Pinpoint the cell where the given text exists, returning its [x, y] midpoint coordinate. 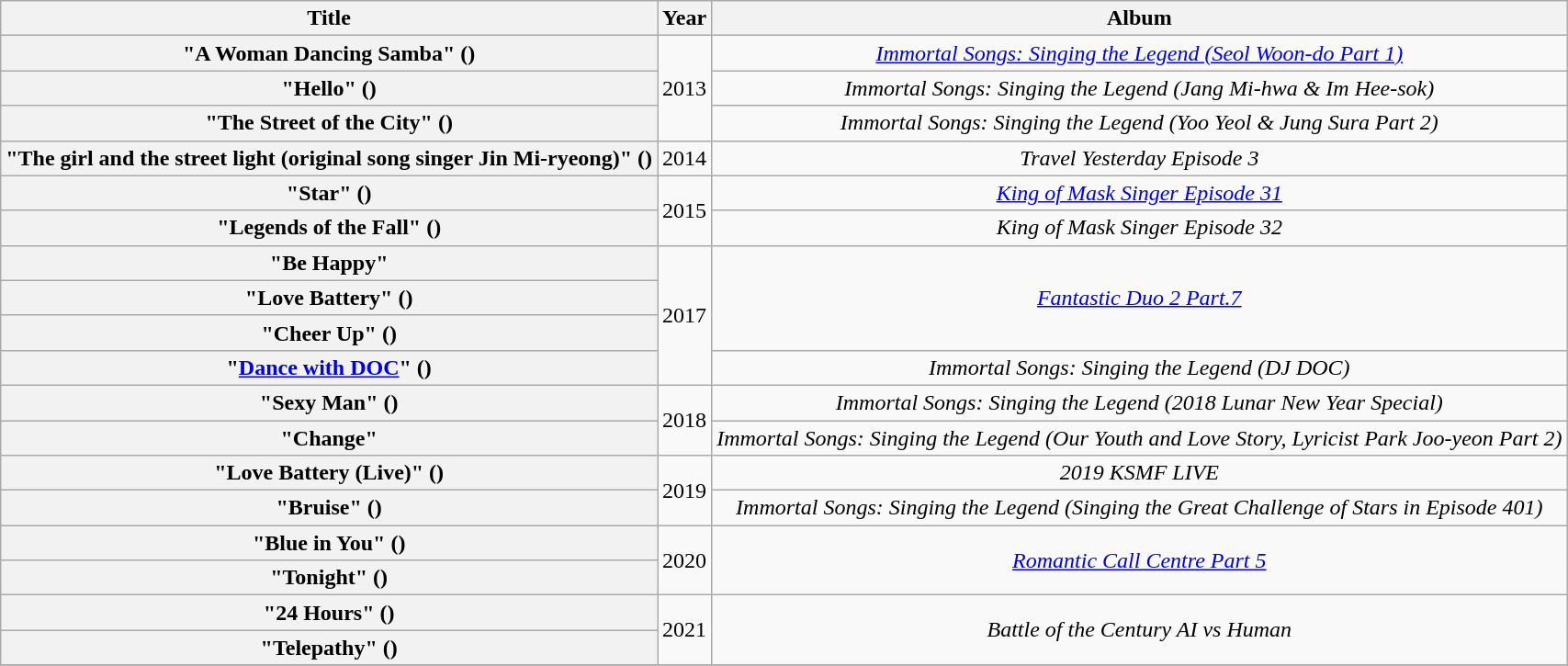
2014 [685, 158]
"Cheer Up" () [329, 333]
Romantic Call Centre Part 5 [1139, 560]
Immortal Songs: Singing the Legend (DJ DOC) [1139, 367]
Year [685, 18]
2018 [685, 420]
Battle of the Century AI vs Human [1139, 630]
"Star" () [329, 193]
Immortal Songs: Singing the Legend (Jang Mi-hwa & Im Hee-sok) [1139, 88]
Immortal Songs: Singing the Legend (Yoo Yeol & Jung Sura Part 2) [1139, 123]
"Legends of the Fall" () [329, 228]
Immortal Songs: Singing the Legend (Seol Woon-do Part 1) [1139, 53]
2020 [685, 560]
"Blue in You" () [329, 543]
Immortal Songs: Singing the Legend (2018 Lunar New Year Special) [1139, 402]
Travel Yesterday Episode 3 [1139, 158]
"The girl and the street light (original song singer Jin Mi-ryeong)" () [329, 158]
2017 [685, 315]
2015 [685, 210]
"Bruise" () [329, 508]
Immortal Songs: Singing the Legend (Our Youth and Love Story, Lyricist Park Joo-yeon Part 2) [1139, 438]
"24 Hours" () [329, 613]
"The Street of the City" () [329, 123]
"Hello" () [329, 88]
"Sexy Man" () [329, 402]
2021 [685, 630]
Album [1139, 18]
2019 [685, 491]
"Love Battery (Live)" () [329, 473]
Fantastic Duo 2 Part.7 [1139, 298]
2013 [685, 88]
"Love Battery" () [329, 298]
"Dance with DOC" () [329, 367]
"Be Happy" [329, 263]
"A Woman Dancing Samba" () [329, 53]
King of Mask Singer Episode 31 [1139, 193]
King of Mask Singer Episode 32 [1139, 228]
2019 KSMF LIVE [1139, 473]
"Change" [329, 438]
"Tonight" () [329, 578]
"Telepathy" () [329, 648]
Title [329, 18]
Immortal Songs: Singing the Legend (Singing the Great Challenge of Stars in Episode 401) [1139, 508]
